For the text-containing cell, return its midpoint in (X, Y) coordinate format. 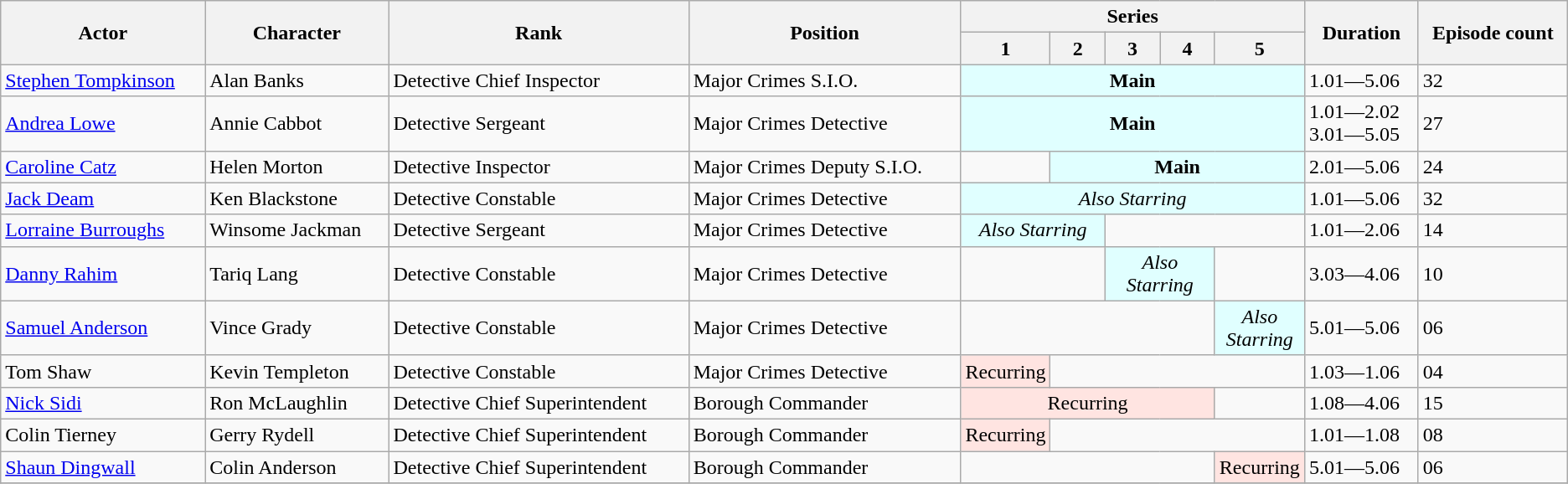
Caroline Catz (103, 167)
Andrea Lowe (103, 124)
Major Crimes Deputy S.I.O. (824, 167)
Detective Chief Inspector (539, 80)
5 (1260, 49)
Gerry Rydell (297, 435)
Ron McLaughlin (297, 403)
Colin Tierney (103, 435)
3 (1132, 49)
Danny Rahim (103, 273)
Winsome Jackman (297, 230)
Colin Anderson (297, 466)
Samuel Anderson (103, 328)
1.01—2.023.01—5.05 (1361, 124)
Duration (1361, 33)
Lorraine Burroughs (103, 230)
Detective Inspector (539, 167)
Stephen Tompkinson (103, 80)
Major Crimes S.I.O. (824, 80)
1.08—4.06 (1361, 403)
Series (1132, 17)
Actor (103, 33)
Jack Deam (103, 198)
1.03—1.06 (1361, 371)
Character (297, 33)
08 (1493, 435)
1.01—1.08 (1361, 435)
2 (1077, 49)
Helen Morton (297, 167)
1.01—2.06 (1361, 230)
Alan Banks (297, 80)
15 (1493, 403)
10 (1493, 273)
Nick Sidi (103, 403)
4 (1188, 49)
Position (824, 33)
24 (1493, 167)
3.03—4.06 (1361, 273)
Kevin Templeton (297, 371)
Vince Grady (297, 328)
1 (1005, 49)
14 (1493, 230)
04 (1493, 371)
Rank (539, 33)
Tom Shaw (103, 371)
2.01—5.06 (1361, 167)
Shaun Dingwall (103, 466)
Annie Cabbot (297, 124)
27 (1493, 124)
Ken Blackstone (297, 198)
Episode count (1493, 33)
Tariq Lang (297, 273)
